For the text-containing cell, return its midpoint in (x, y) coordinate format. 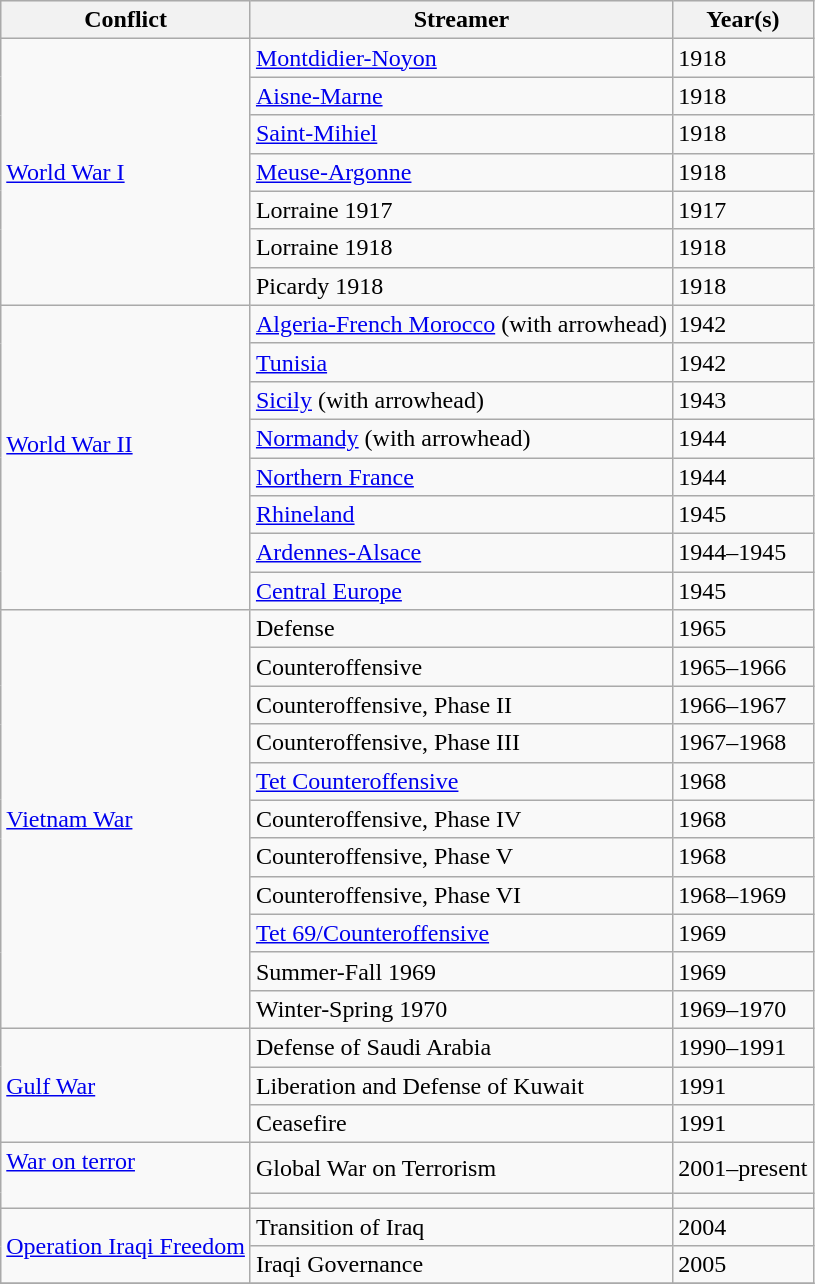
Streamer (461, 20)
World War II (126, 457)
Meuse-Argonne (461, 172)
1967–1968 (743, 743)
Counteroffensive (461, 667)
Counteroffensive, Phase VI (461, 895)
Counteroffensive, Phase II (461, 705)
Vietnam War (126, 820)
1968–1969 (743, 895)
World War I (126, 172)
Winter-Spring 1970 (461, 1009)
1990–1991 (743, 1047)
1965 (743, 629)
Algeria-French Morocco (with arrowhead) (461, 324)
Summer-Fall 1969 (461, 971)
Tunisia (461, 362)
Rhineland (461, 515)
2005 (743, 1265)
Operation Iraqi Freedom (126, 1246)
Lorraine 1917 (461, 210)
Central Europe (461, 591)
1966–1967 (743, 705)
Sicily (with arrowhead) (461, 400)
Gulf War (126, 1085)
Tet Counteroffensive (461, 781)
Ardennes-Alsace (461, 553)
Conflict (126, 20)
2001–present (743, 1168)
Lorraine 1918 (461, 248)
Saint-Mihiel (461, 134)
Defense of Saudi Arabia (461, 1047)
Tet 69/Counteroffensive (461, 933)
Defense (461, 629)
War on terror (126, 1176)
1944–1945 (743, 553)
Picardy 1918 (461, 286)
Counteroffensive, Phase V (461, 857)
Montdidier-Noyon (461, 58)
Iraqi Governance (461, 1265)
Liberation and Defense of Kuwait (461, 1085)
2004 (743, 1227)
Ceasefire (461, 1124)
Counteroffensive, Phase IV (461, 819)
Year(s) (743, 20)
Aisne-Marne (461, 96)
Global War on Terrorism (461, 1168)
1969–1970 (743, 1009)
Normandy (with arrowhead) (461, 438)
1943 (743, 400)
Transition of Iraq (461, 1227)
1917 (743, 210)
Counteroffensive, Phase III (461, 743)
1965–1966 (743, 667)
Northern France (461, 477)
